Provide the (X, Y) coordinate of the cell's center where the given text is located.  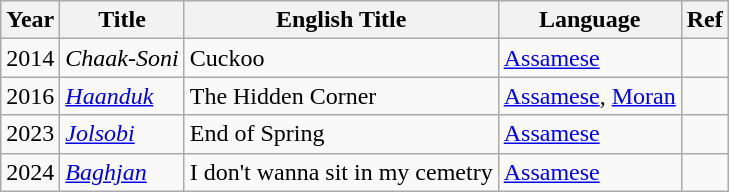
Chaak-Soni (122, 58)
Title (122, 20)
2023 (30, 134)
Haanduk (122, 96)
2024 (30, 172)
Ref (704, 20)
The Hidden Corner (341, 96)
Jolsobi (122, 134)
Cuckoo (341, 58)
2016 (30, 96)
Year (30, 20)
Baghjan (122, 172)
English Title (341, 20)
I don't wanna sit in my cemetry (341, 172)
Assamese, Moran (590, 96)
Language (590, 20)
2014 (30, 58)
End of Spring (341, 134)
